From the cell containing the given text, extract its center point as [X, Y] coordinate. 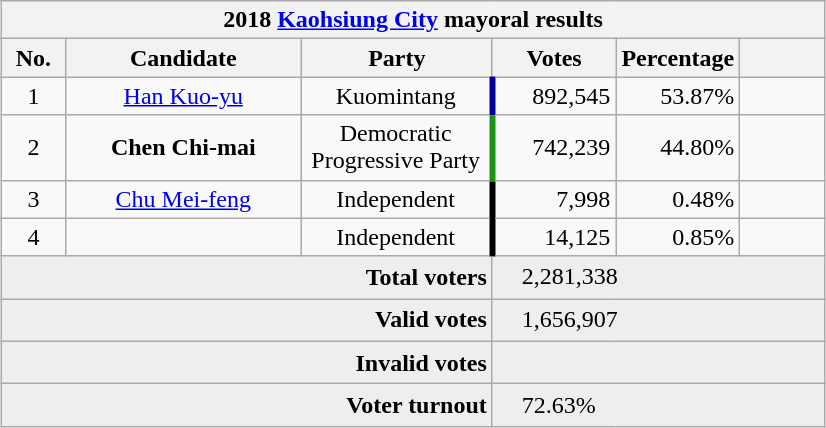
53.87% [678, 96]
1,656,907 [658, 320]
0.85% [678, 237]
Party [396, 58]
Chu Mei-feng [183, 199]
892,545 [554, 96]
44.80% [678, 148]
7,998 [554, 199]
Total voters [248, 278]
Invalid votes [248, 362]
Valid votes [248, 320]
2018 Kaohsiung City mayoral results [414, 20]
Chen Chi-mai [183, 148]
Percentage [678, 58]
4 [34, 237]
Kuomintang [396, 96]
742,239 [554, 148]
2,281,338 [658, 278]
72.63% [658, 406]
Votes [554, 58]
2 [34, 148]
Han Kuo-yu [183, 96]
1 [34, 96]
3 [34, 199]
14,125 [554, 237]
Democratic Progressive Party [396, 148]
Voter turnout [248, 406]
0.48% [678, 199]
No. [34, 58]
Candidate [183, 58]
